Identify which cell holds the provided text, then report its (x, y) central coordinate. 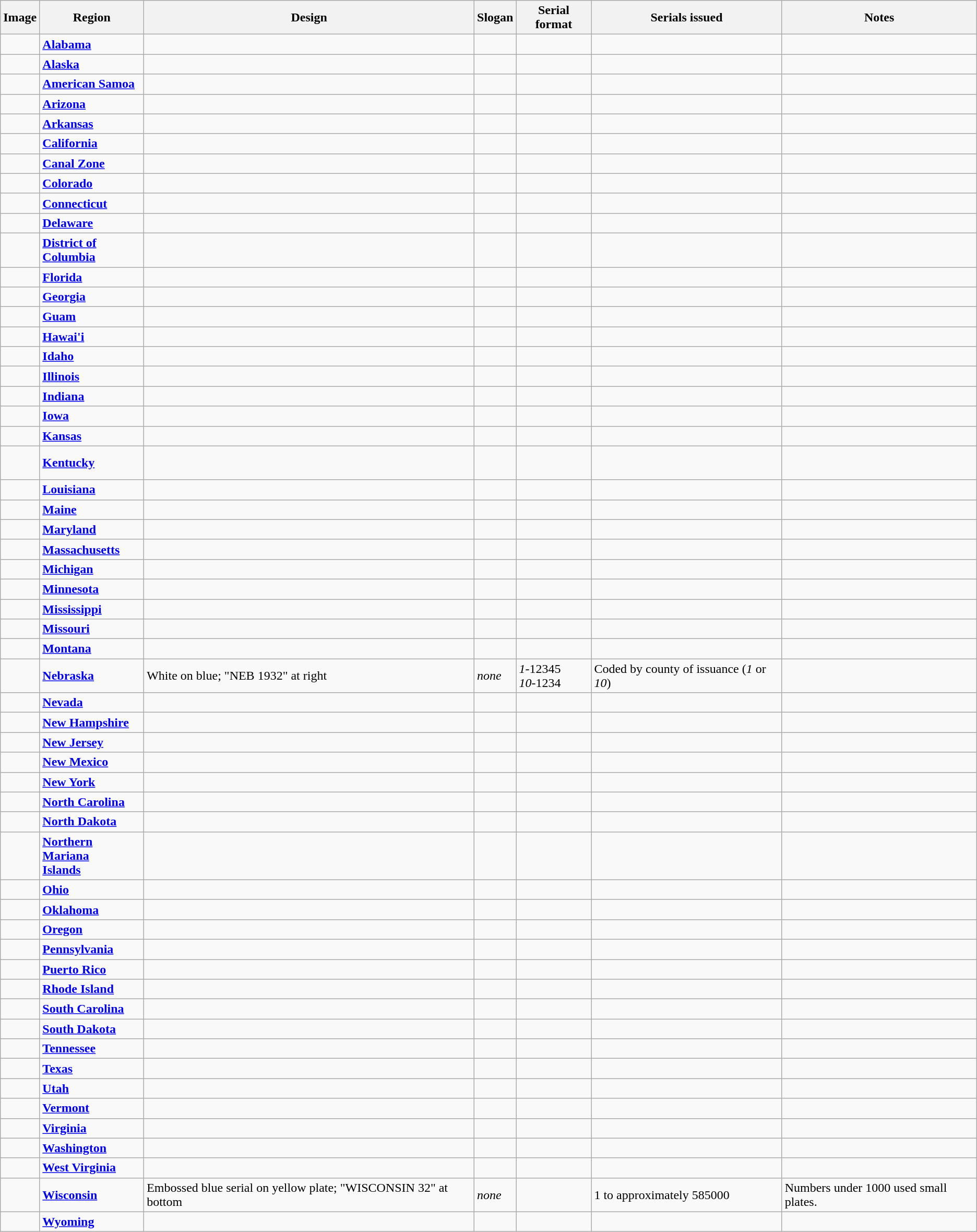
New Hampshire (92, 722)
California (92, 144)
South Carolina (92, 1009)
Arizona (92, 104)
North Dakota (92, 822)
Hawai'i (92, 337)
Embossed blue serial on yellow plate; "WISCONSIN 32" at bottom (309, 1194)
Florida (92, 277)
Iowa (92, 416)
Georgia (92, 297)
Idaho (92, 357)
Montana (92, 649)
Design (309, 18)
Oklahoma (92, 909)
West Virginia (92, 1168)
Washington (92, 1148)
Illinois (92, 376)
Slogan (495, 18)
Coded by county of issuance (1 or 10) (687, 676)
Guam (92, 317)
Maryland (92, 529)
Ohio (92, 890)
Arkansas (92, 124)
Oregon (92, 929)
Michigan (92, 569)
1-1234510-1234 (554, 676)
Serial format (554, 18)
1 to approximately 585000 (687, 1194)
Minnesota (92, 589)
Wisconsin (92, 1194)
Nevada (92, 703)
Tennessee (92, 1049)
Notes (879, 18)
American Samoa (92, 84)
North Carolina (92, 802)
Wyoming (92, 1222)
Missouri (92, 629)
Alabama (92, 44)
Puerto Rico (92, 969)
Numbers under 1000 used small plates. (879, 1194)
Northern Mariana Islands (92, 856)
Colorado (92, 183)
Rhode Island (92, 989)
Maine (92, 510)
New Jersey (92, 742)
Louisiana (92, 490)
Image (20, 18)
Virginia (92, 1128)
Kentucky (92, 463)
Pennsylvania (92, 949)
Delaware (92, 223)
Kansas (92, 436)
Nebraska (92, 676)
South Dakota (92, 1029)
Texas (92, 1069)
New York (92, 782)
Serials issued (687, 18)
Vermont (92, 1108)
New Mexico (92, 762)
Alaska (92, 64)
White on blue; "NEB 1932" at right (309, 676)
Utah (92, 1088)
Region (92, 18)
Mississippi (92, 609)
Indiana (92, 396)
Connecticut (92, 203)
Canal Zone (92, 163)
Massachusetts (92, 549)
District ofColumbia (92, 250)
